Output the (x, y) coordinate of the center of the cell containing the given text.  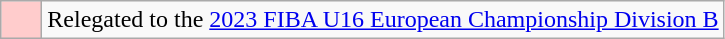
Relegated to the 2023 FIBA U16 European Championship Division B (383, 20)
